Detect which cell encompasses the target text, then output its (x, y) center coordinate. 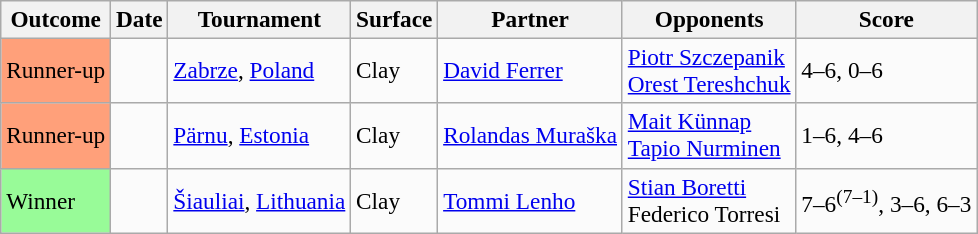
Winner (56, 200)
Rolandas Muraška (530, 136)
David Ferrer (530, 70)
Mait Künnap Tapio Nurminen (709, 136)
1–6, 4–6 (886, 136)
Šiauliai, Lithuania (260, 200)
Opponents (709, 19)
Zabrze, Poland (260, 70)
Date (140, 19)
Partner (530, 19)
Pärnu, Estonia (260, 136)
Score (886, 19)
Piotr Szczepanik Orest Tereshchuk (709, 70)
Stian Boretti Federico Torresi (709, 200)
Tommi Lenho (530, 200)
Outcome (56, 19)
7–6(7–1), 3–6, 6–3 (886, 200)
4–6, 0–6 (886, 70)
Surface (394, 19)
Tournament (260, 19)
